Extract the [X, Y] coordinate from the center of the cell holding the provided text.  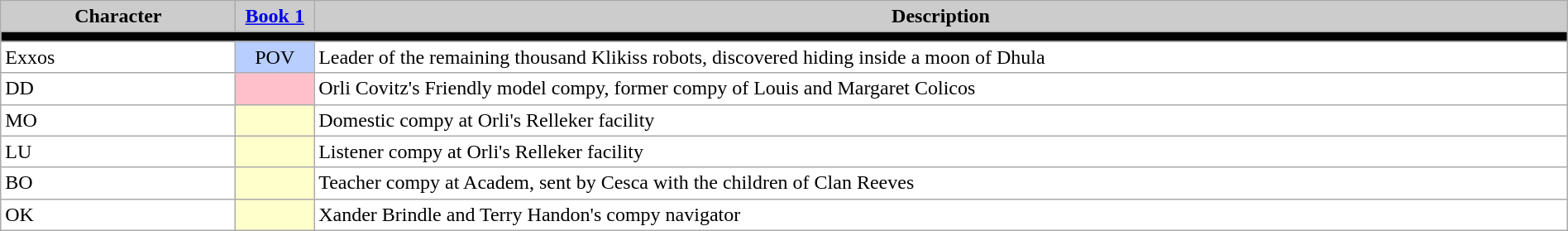
Leader of the remaining thousand Klikiss robots, discovered hiding inside a moon of Dhula [941, 57]
LU [118, 152]
BO [118, 183]
DD [118, 89]
OK [118, 214]
Character [118, 17]
Description [941, 17]
Teacher compy at Academ, sent by Cesca with the children of Clan Reeves [941, 183]
MO [118, 120]
Orli Covitz's Friendly model compy, former compy of Louis and Margaret Colicos [941, 89]
Listener compy at Orli's Relleker facility [941, 152]
Xander Brindle and Terry Handon's compy navigator [941, 214]
Exxos [118, 57]
Domestic compy at Orli's Relleker facility [941, 120]
POV [275, 57]
Book 1 [275, 17]
